For the text-containing cell, return its midpoint in (x, y) coordinate format. 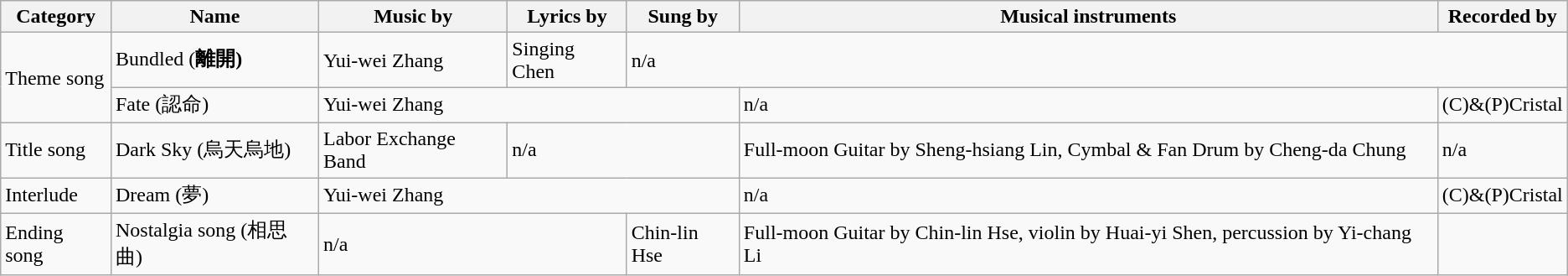
Bundled (離開) (214, 60)
Sung by (683, 17)
Dream (夢) (214, 196)
Category (56, 17)
Title song (56, 149)
Music by (412, 17)
Dark Sky (烏天烏地) (214, 149)
Theme song (56, 78)
Chin-lin Hse (683, 244)
Fate (認命) (214, 106)
Labor Exchange Band (412, 149)
Recorded by (1503, 17)
Name (214, 17)
Full-moon Guitar by Sheng-hsiang Lin, Cymbal & Fan Drum by Cheng-da Chung (1088, 149)
Musical instruments (1088, 17)
Full-moon Guitar by Chin-lin Hse, violin by Huai-yi Shen, percussion by Yi-chang Li (1088, 244)
Nostalgia song (相思曲) (214, 244)
Lyrics by (567, 17)
Singing Chen (567, 60)
Interlude (56, 196)
Ending song (56, 244)
